Return the [X, Y] coordinate for the center point of the cell that contains the specified text.  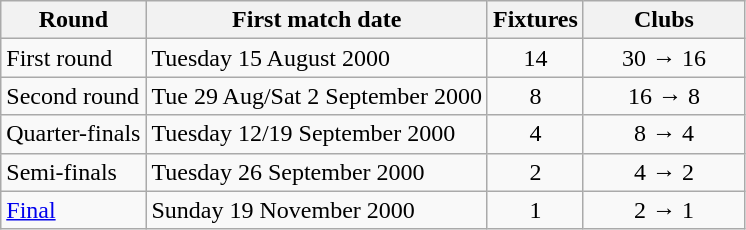
16 → 8 [664, 96]
14 [535, 58]
Tuesday 12/19 September 2000 [317, 134]
Second round [74, 96]
4 → 2 [664, 172]
Tue 29 Aug/Sat 2 September 2000 [317, 96]
First match date [317, 20]
Sunday 19 November 2000 [317, 210]
Semi-finals [74, 172]
Final [74, 210]
8 [535, 96]
Tuesday 26 September 2000 [317, 172]
First round [74, 58]
Fixtures [535, 20]
8 → 4 [664, 134]
1 [535, 210]
Quarter-finals [74, 134]
4 [535, 134]
Tuesday 15 August 2000 [317, 58]
Round [74, 20]
Clubs [664, 20]
2 [535, 172]
2 → 1 [664, 210]
30 → 16 [664, 58]
